Search for the cell housing the specified text and yield its [X, Y] center coordinate. 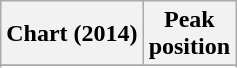
Peakposition [189, 34]
Chart (2014) [72, 34]
